For the text-containing cell, return its midpoint in (x, y) coordinate format. 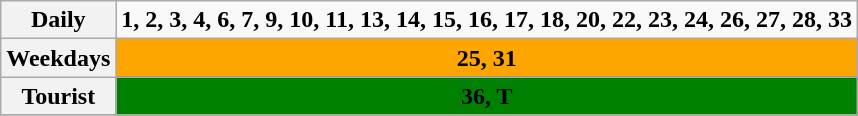
Weekdays (58, 58)
25, 31 (487, 58)
36, T (487, 96)
1, 2, 3, 4, 6, 7, 9, 10, 11, 13, 14, 15, 16, 17, 18, 20, 22, 23, 24, 26, 27, 28, 33 (487, 20)
Daily (58, 20)
Tourist (58, 96)
